Locate the cell with the specified text and output its (x, y) center coordinate. 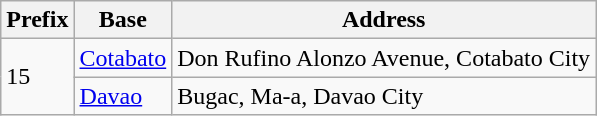
Cotabato (123, 58)
15 (38, 77)
Bugac, Ma-a, Davao City (384, 96)
Prefix (38, 20)
Base (123, 20)
Don Rufino Alonzo Avenue, Cotabato City (384, 58)
Davao (123, 96)
Address (384, 20)
